Identify which cell holds the provided text, then report its (X, Y) central coordinate. 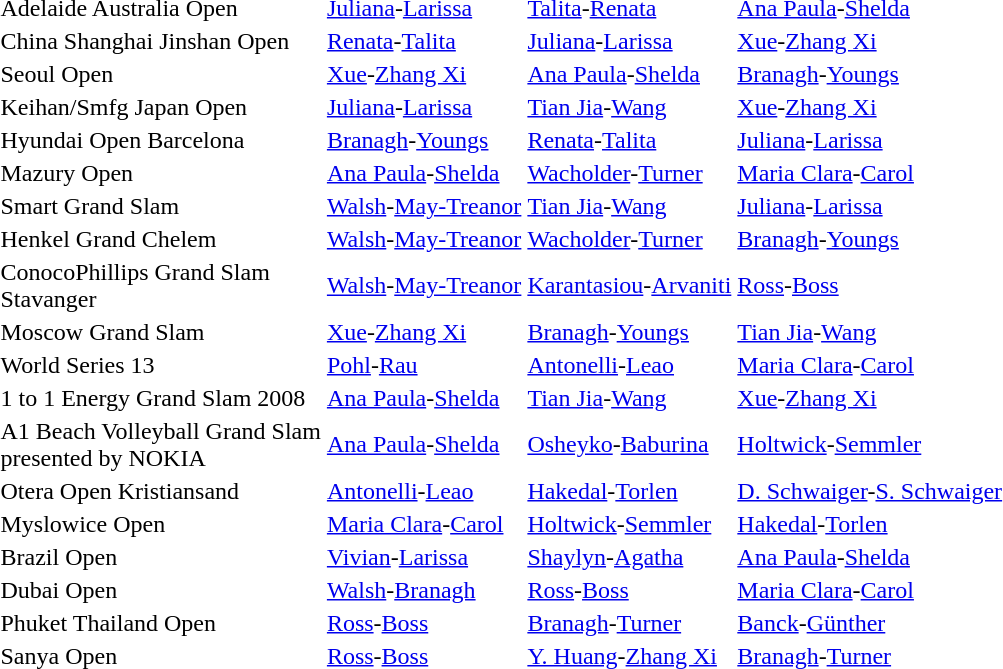
Branagh-Turner (630, 623)
Karantasiou-Arvaniti (630, 286)
Osheyko-Baburina (630, 444)
Pohl-Rau (424, 365)
Walsh-Branagh (424, 590)
Vivian-Larissa (424, 557)
Maria Clara-Carol (424, 524)
Hakedal-Torlen (630, 491)
Shaylyn-Agatha (630, 557)
Holtwick-Semmler (630, 524)
